Locate the cell with the specified text and output its (X, Y) center coordinate. 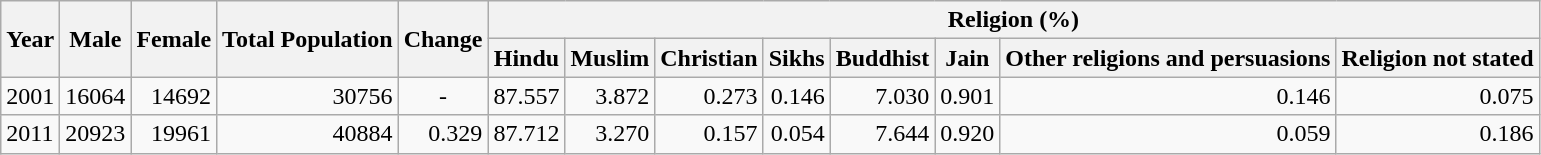
Change (443, 39)
2011 (30, 134)
Total Population (308, 39)
3.872 (610, 96)
0.157 (709, 134)
19961 (174, 134)
7.030 (882, 96)
0.329 (443, 134)
Female (174, 39)
2001 (30, 96)
Christian (709, 58)
0.920 (968, 134)
20923 (96, 134)
Religion (%) (1014, 20)
0.273 (709, 96)
0.901 (968, 96)
7.644 (882, 134)
0.186 (1438, 134)
0.075 (1438, 96)
Jain (968, 58)
- (443, 96)
Buddhist (882, 58)
40884 (308, 134)
Other religions and persuasions (1168, 58)
16064 (96, 96)
0.059 (1168, 134)
14692 (174, 96)
87.557 (526, 96)
Hindu (526, 58)
3.270 (610, 134)
87.712 (526, 134)
Year (30, 39)
30756 (308, 96)
Sikhs (796, 58)
Religion not stated (1438, 58)
Muslim (610, 58)
Male (96, 39)
0.054 (796, 134)
